Return the (X, Y) coordinate for the center point of the cell that contains the specified text.  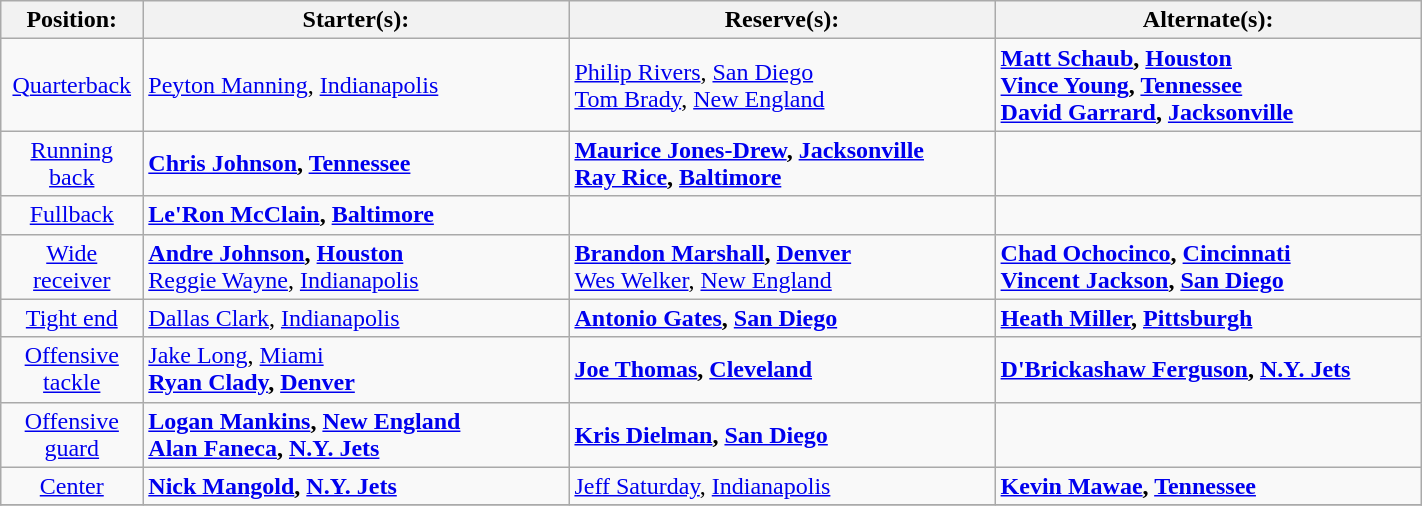
Philip Rivers, San Diego Tom Brady, New England (782, 85)
Jake Long, Miami Ryan Clady, Denver (356, 370)
Chad Ochocinco, Cincinnati Vincent Jackson, San Diego (1208, 266)
Jeff Saturday, Indianapolis (782, 486)
Alternate(s): (1208, 20)
Wide receiver (72, 266)
Offensive guard (72, 434)
Nick Mangold, N.Y. Jets (356, 486)
Antonio Gates, San Diego (782, 318)
Kevin Mawae, Tennessee (1208, 486)
Center (72, 486)
Quarterback (72, 85)
Logan Mankins, New England Alan Faneca, N.Y. Jets (356, 434)
D'Brickashaw Ferguson, N.Y. Jets (1208, 370)
Le'Ron McClain, Baltimore (356, 215)
Running back (72, 164)
Starter(s): (356, 20)
Joe Thomas, Cleveland (782, 370)
Dallas Clark, Indianapolis (356, 318)
Heath Miller, Pittsburgh (1208, 318)
Position: (72, 20)
Maurice Jones-Drew, Jacksonville Ray Rice, Baltimore (782, 164)
Offensive tackle (72, 370)
Reserve(s): (782, 20)
Matt Schaub, Houston Vince Young, Tennessee David Garrard, Jacksonville (1208, 85)
Andre Johnson, Houston Reggie Wayne, Indianapolis (356, 266)
Tight end (72, 318)
Kris Dielman, San Diego (782, 434)
Brandon Marshall, Denver Wes Welker, New England (782, 266)
Chris Johnson, Tennessee (356, 164)
Peyton Manning, Indianapolis (356, 85)
Fullback (72, 215)
